Provide the (X, Y) coordinate of the cell's center where the given text is located.  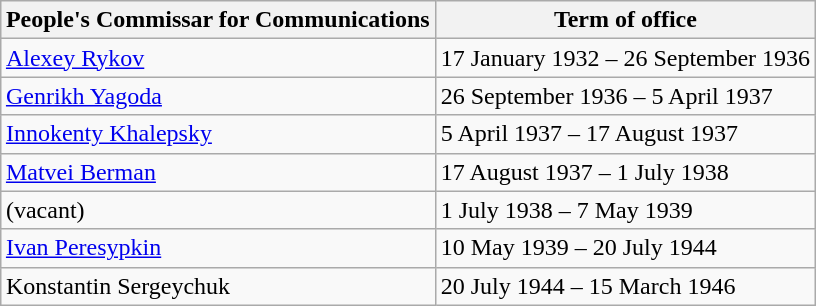
Genrikh Yagoda (218, 96)
Matvei Berman (218, 172)
20 July 1944 – 15 March 1946 (625, 286)
26 September 1936 – 5 April 1937 (625, 96)
Term of office (625, 20)
17 January 1932 – 26 September 1936 (625, 58)
1 July 1938 – 7 May 1939 (625, 210)
10 May 1939 – 20 July 1944 (625, 248)
Konstantin Sergeychuk (218, 286)
(vacant) (218, 210)
People's Commissar for Communications (218, 20)
Alexey Rykov (218, 58)
5 April 1937 – 17 August 1937 (625, 134)
Innokenty Khalepsky (218, 134)
Ivan Peresypkin (218, 248)
17 August 1937 – 1 July 1938 (625, 172)
